Detect which cell encompasses the target text, then output its [x, y] center coordinate. 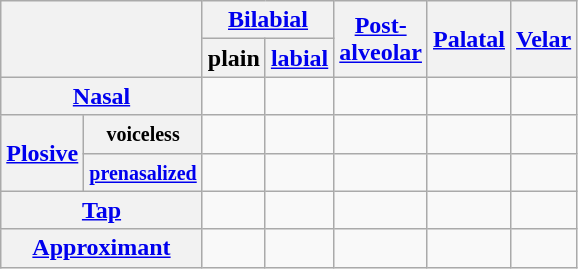
Velar [544, 39]
Tap [102, 210]
voiceless [143, 134]
prenasalized [143, 172]
Plosive [42, 153]
Nasal [102, 96]
Bilabial [268, 20]
Post-alveolar [381, 39]
Approximant [102, 248]
Palatal [468, 39]
plain [234, 58]
labial [299, 58]
